Detect which cell encompasses the target text, then output its [x, y] center coordinate. 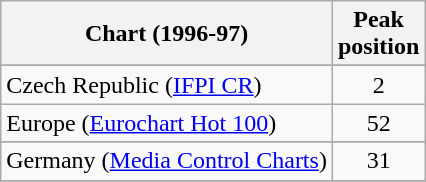
Peakposition [378, 34]
31 [378, 161]
Germany (Media Control Charts) [167, 161]
Czech Republic (IFPI CR) [167, 85]
52 [378, 123]
Europe (Eurochart Hot 100) [167, 123]
2 [378, 85]
Chart (1996-97) [167, 34]
